Search for the cell housing the specified text and yield its [x, y] center coordinate. 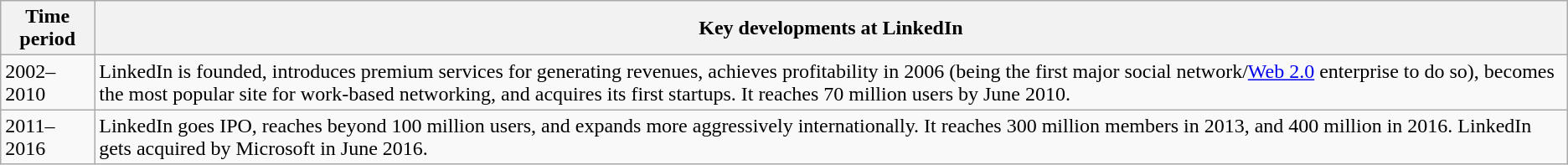
2011–2016 [48, 137]
Key developments at LinkedIn [831, 28]
2002–2010 [48, 82]
Time period [48, 28]
